Determine the (X, Y) coordinate at the center of the cell enclosing the given text.  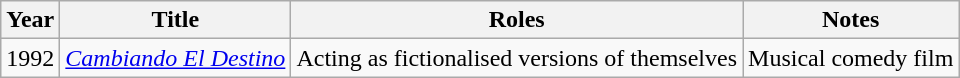
Year (30, 20)
Notes (851, 20)
Musical comedy film (851, 58)
1992 (30, 58)
Acting as fictionalised versions of themselves (517, 58)
Title (176, 20)
Roles (517, 20)
Cambiando El Destino (176, 58)
